Provide the [X, Y] coordinate of the cell's center where the given text is located.  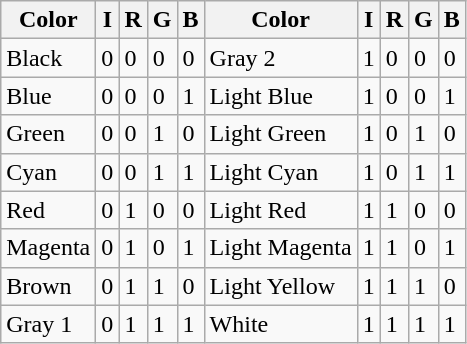
Light Magenta [280, 248]
Light Cyan [280, 172]
Light Blue [280, 96]
Light Yellow [280, 286]
Blue [48, 96]
Black [48, 58]
Cyan [48, 172]
Magenta [48, 248]
Green [48, 134]
Red [48, 210]
Light Green [280, 134]
Gray 1 [48, 324]
Light Red [280, 210]
White [280, 324]
Brown [48, 286]
Gray 2 [280, 58]
